Pinpoint the cell where the given text exists, returning its [X, Y] midpoint coordinate. 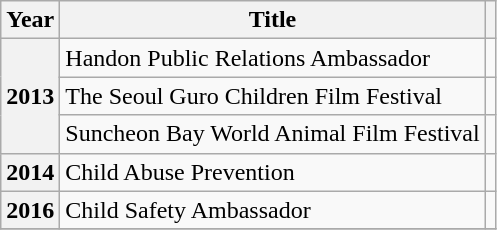
2014 [30, 172]
2013 [30, 96]
Year [30, 20]
Title [272, 20]
The Seoul Guro Children Film Festival [272, 96]
Handon Public Relations Ambassador [272, 58]
Child Abuse Prevention [272, 172]
Child Safety Ambassador [272, 210]
Suncheon Bay World Animal Film Festival [272, 134]
2016 [30, 210]
